Identify which cell holds the provided text, then report its (X, Y) central coordinate. 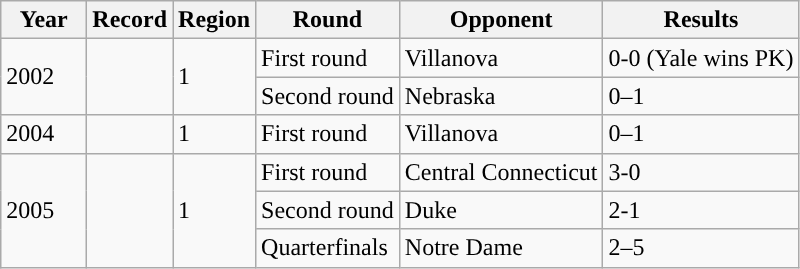
Round (328, 20)
2004 (44, 134)
Opponent (501, 20)
2005 (44, 210)
0-0 (Yale wins PK) (701, 58)
Central Connecticut (501, 172)
Year (44, 20)
Results (701, 20)
Duke (501, 210)
2-1 (701, 210)
2002 (44, 77)
Nebraska (501, 96)
2–5 (701, 248)
Notre Dame (501, 248)
Record (130, 20)
Quarterfinals (328, 248)
3-0 (701, 172)
Region (214, 20)
